Identify which cell holds the provided text, then report its (x, y) central coordinate. 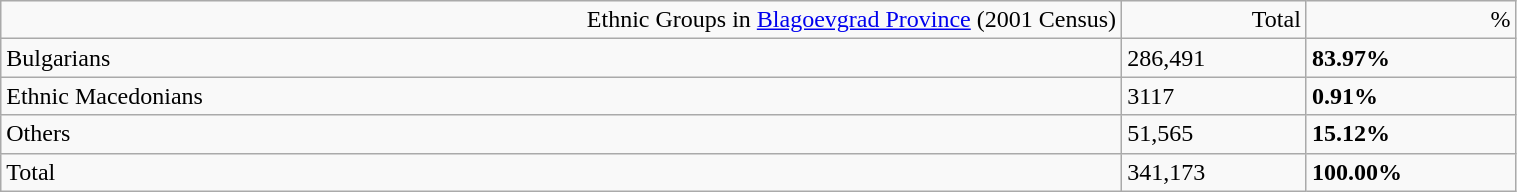
286,491 (1214, 58)
0.91% (1411, 96)
51,565 (1214, 134)
3117 (1214, 96)
15.12% (1411, 134)
Ethnic Groups in Blagoevgrad Province (2001 Census) (562, 20)
Others (562, 134)
Ethnic Macedonians (562, 96)
83.97% (1411, 58)
% (1411, 20)
341,173 (1214, 172)
Bulgarians (562, 58)
100.00% (1411, 172)
